Find where the given text appears and provide that cell's center as (X, Y) coordinate. 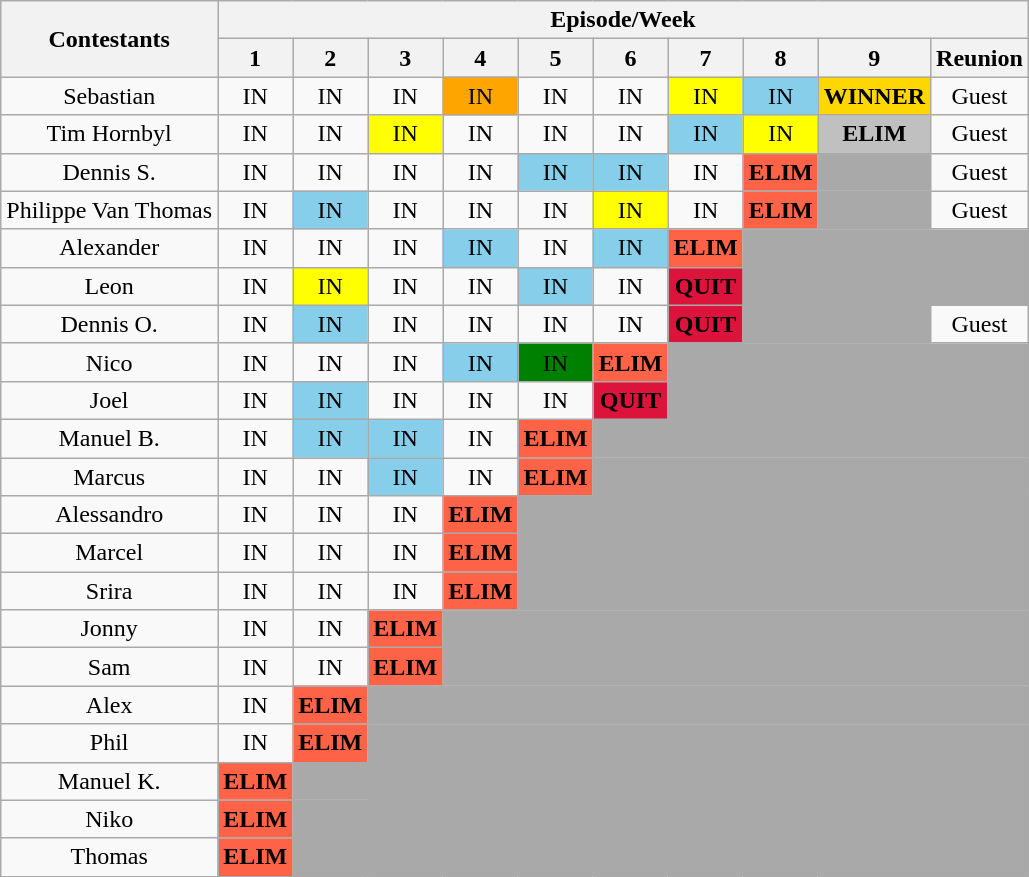
Sam (110, 667)
Nico (110, 362)
Manuel B. (110, 438)
Phil (110, 743)
Reunion (980, 58)
9 (874, 58)
4 (480, 58)
8 (780, 58)
2 (330, 58)
Alex (110, 705)
6 (630, 58)
Srira (110, 591)
Thomas (110, 857)
Marcus (110, 477)
Sebastian (110, 96)
7 (706, 58)
Contestants (110, 39)
WINNER (874, 96)
Tim Hornbyl (110, 134)
Alexander (110, 248)
5 (556, 58)
Episode/Week (624, 20)
Dennis O. (110, 324)
Leon (110, 286)
3 (406, 58)
Manuel K. (110, 781)
Jonny (110, 629)
Alessandro (110, 515)
Marcel (110, 553)
Philippe Van Thomas (110, 210)
Niko (110, 819)
Dennis S. (110, 172)
1 (256, 58)
Joel (110, 400)
